Return the [X, Y] coordinate for the center point of the cell that contains the specified text.  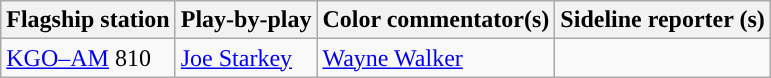
Flagship station [88, 20]
Joe Starkey [246, 58]
KGO–AM 810 [88, 58]
Play-by-play [246, 20]
Color commentator(s) [436, 20]
Wayne Walker [436, 58]
Sideline reporter (s) [662, 20]
